Output the (x, y) coordinate of the center of the cell containing the given text.  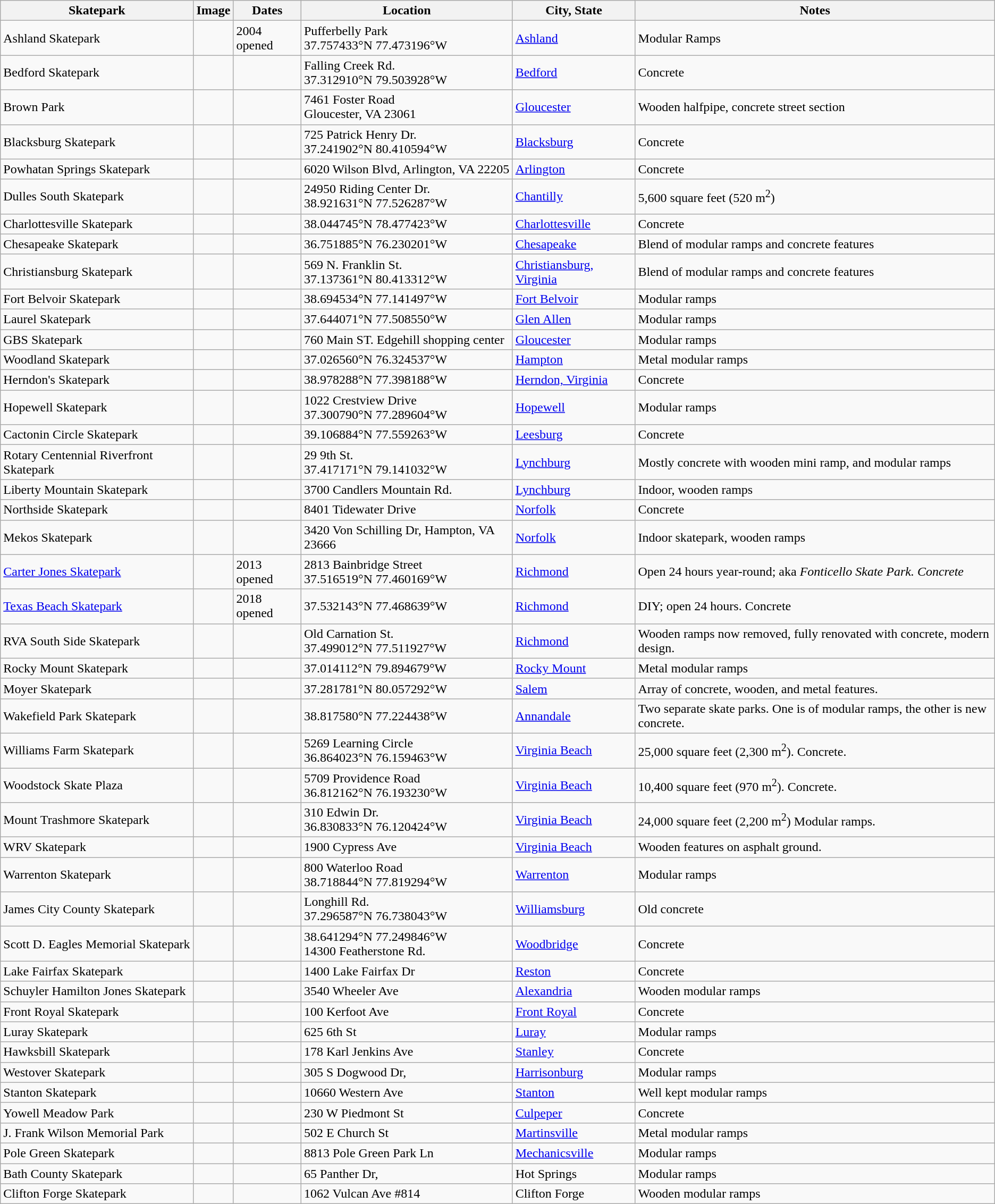
36.751885°N 76.230201°W (407, 244)
38.694534°N 77.141497°W (407, 299)
RVA South Side Skatepark (97, 641)
Brown Park (97, 107)
Herndon's Skatepark (97, 380)
Cactonin Circle Skatepark (97, 435)
Wooden features on asphalt ground. (815, 847)
Well kept modular ramps (815, 1092)
7461 Foster RoadGloucester, VA 23061 (407, 107)
Carter Jones Skatepark (97, 572)
Williams Farm Skatepark (97, 751)
Hampton (574, 360)
Old concrete (815, 909)
800 Waterloo Road38.718844°N 77.819294°W (407, 875)
Pufferbelly Park37.757433°N 77.473196°W (407, 38)
Alexandria (574, 991)
Modular Ramps (815, 38)
Luray Skatepark (97, 1032)
Williamsburg (574, 909)
Mechanicsville (574, 1153)
230 W Piedmont St (407, 1113)
WRV Skatepark (97, 847)
Rocky Mount (574, 668)
178 Karl Jenkins Ave (407, 1052)
Array of concrete, wooden, and metal features. (815, 688)
Chesapeake Skatepark (97, 244)
Martinsville (574, 1133)
Longhill Rd.37.296587°N 76.738043°W (407, 909)
Wooden ramps now removed, fully renovated with concrete, modern design. (815, 641)
Chesapeake (574, 244)
Image (214, 11)
Rocky Mount Skatepark (97, 668)
24950 Riding Center Dr.38.921631°N 77.526287°W (407, 197)
29 9th St.37.417171°N 79.141032°W (407, 462)
38.978288°N 77.398188°W (407, 380)
Hopewell Skatepark (97, 407)
Warrenton Skatepark (97, 875)
Westover Skatepark (97, 1072)
502 E Church St (407, 1133)
Wakefield Park Skatepark (97, 715)
Yowell Meadow Park (97, 1113)
5709 Providence Road36.812162°N 76.193230°W (407, 785)
Glen Allen (574, 319)
Dulles South Skatepark (97, 197)
Mekos Skatepark (97, 537)
Falling Creek Rd.37.312910°N 79.503928°W (407, 72)
Stanton Skatepark (97, 1092)
10,400 square feet (970 m2). Concrete. (815, 785)
Front Royal Skatepark (97, 1012)
Northside Skatepark (97, 510)
Woodland Skatepark (97, 360)
Blacksburg (574, 141)
Notes (815, 11)
3700 Candlers Mountain Rd. (407, 490)
Annandale (574, 715)
37.026560°N 76.324537°W (407, 360)
Bath County Skatepark (97, 1173)
Reston (574, 971)
10660 Western Ave (407, 1092)
Mount Trashmore Skatepark (97, 820)
37.014112°N 79.894679°W (407, 668)
Salem (574, 688)
Old Carnation St.37.499012°N 77.511927°W (407, 641)
Culpeper (574, 1113)
GBS Skatepark (97, 340)
Hopewell (574, 407)
6020 Wilson Blvd, Arlington, VA 22205 (407, 169)
760 Main ST. Edgehill shopping center (407, 340)
305 S Dogwood Dr, (407, 1072)
39.106884°N 77.559263°W (407, 435)
Pole Green Skatepark (97, 1153)
Charlottesville (574, 224)
Location (407, 11)
24,000 square feet (2,200 m2) Modular ramps. (815, 820)
Woodbridge (574, 944)
Lake Fairfax Skatepark (97, 971)
569 N. Franklin St.37.137361°N 80.413312°W (407, 271)
37.644071°N 77.508550°W (407, 319)
725 Patrick Henry Dr.37.241902°N 80.410594°W (407, 141)
DIY; open 24 hours. Concrete (815, 606)
2018 opened (267, 606)
1062 Vulcan Ave #814 (407, 1194)
Leesburg (574, 435)
2013 opened (267, 572)
Indoor skatepark, wooden ramps (815, 537)
38.641294°N 77.249846°W14300 Featherstone Rd. (407, 944)
Hawksbill Skatepark (97, 1052)
Woodstock Skate Plaza (97, 785)
65 Panther Dr, (407, 1173)
1022 Crestview Drive37.300790°N 77.289604°W (407, 407)
38.044745°N 78.477423°W (407, 224)
Fort Belvoir (574, 299)
Wooden halfpipe, concrete street section (815, 107)
Christiansburg, Virginia (574, 271)
Bedford (574, 72)
Moyer Skatepark (97, 688)
Rotary Centennial Riverfront Skatepark (97, 462)
Stanley (574, 1052)
37.532143°N 77.468639°W (407, 606)
3420 Von Schilling Dr, Hampton, VA 23666 (407, 537)
37.281781°N 80.057292°W (407, 688)
Laurel Skatepark (97, 319)
Schuyler Hamilton Jones Skatepark (97, 991)
Chantilly (574, 197)
Powhatan Springs Skatepark (97, 169)
Arlington (574, 169)
Ashland Skatepark (97, 38)
Warrenton (574, 875)
Texas Beach Skatepark (97, 606)
Christiansburg Skatepark (97, 271)
310 Edwin Dr.36.830833°N 76.120424°W (407, 820)
Luray (574, 1032)
Clifton Forge Skatepark (97, 1194)
8813 Pole Green Park Ln (407, 1153)
100 Kerfoot Ave (407, 1012)
Open 24 hours year-round; aka Fonticello Skate Park. Concrete (815, 572)
J. Frank Wilson Memorial Park (97, 1133)
Front Royal (574, 1012)
Scott D. Eagles Memorial Skatepark (97, 944)
38.817580°N 77.224438°W (407, 715)
5269 Learning Circle36.864023°N 76.159463°W (407, 751)
Blacksburg Skatepark (97, 141)
Charlottesville Skatepark (97, 224)
25,000 square feet (2,300 m2). Concrete. (815, 751)
Clifton Forge (574, 1194)
Dates (267, 11)
Stanton (574, 1092)
Harrisonburg (574, 1072)
James City County Skatepark (97, 909)
City, State (574, 11)
2004 opened (267, 38)
8401 Tidewater Drive (407, 510)
2813 Bainbridge Street37.516519°N 77.460169°W (407, 572)
Liberty Mountain Skatepark (97, 490)
Ashland (574, 38)
Mostly concrete with wooden mini ramp, and modular ramps (815, 462)
Herndon, Virginia (574, 380)
Hot Springs (574, 1173)
Skatepark (97, 11)
Two separate skate parks. One is of modular ramps, the other is new concrete. (815, 715)
3540 Wheeler Ave (407, 991)
625 6th St (407, 1032)
1400 Lake Fairfax Dr (407, 971)
Bedford Skatepark (97, 72)
Indoor, wooden ramps (815, 490)
1900 Cypress Ave (407, 847)
5,600 square feet (520 m2) (815, 197)
Fort Belvoir Skatepark (97, 299)
